From the cell containing the given text, extract its center point as [x, y] coordinate. 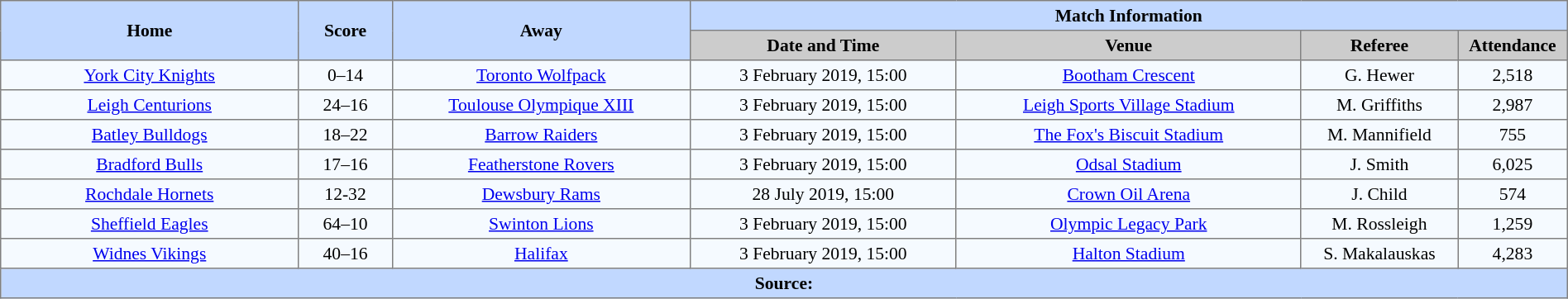
Leigh Sports Village Stadium [1128, 105]
Leigh Centurions [150, 105]
Venue [1128, 45]
J. Smith [1379, 164]
Batley Bulldogs [150, 135]
Rochdale Hornets [150, 194]
Date and Time [823, 45]
Odsal Stadium [1128, 164]
Dewsbury Rams [541, 194]
64–10 [346, 224]
28 July 2019, 15:00 [823, 194]
24–16 [346, 105]
6,025 [1513, 164]
Halifax [541, 254]
2,518 [1513, 75]
Swinton Lions [541, 224]
Away [541, 31]
G. Hewer [1379, 75]
0–14 [346, 75]
Toronto Wolfpack [541, 75]
York City Knights [150, 75]
17–16 [346, 164]
Widnes Vikings [150, 254]
Halton Stadium [1128, 254]
M. Rossleigh [1379, 224]
Home [150, 31]
S. Makalauskas [1379, 254]
Toulouse Olympique XIII [541, 105]
574 [1513, 194]
M. Griffiths [1379, 105]
Crown Oil Arena [1128, 194]
755 [1513, 135]
12-32 [346, 194]
Featherstone Rovers [541, 164]
Olympic Legacy Park [1128, 224]
40–16 [346, 254]
Sheffield Eagles [150, 224]
Source: [784, 283]
18–22 [346, 135]
4,283 [1513, 254]
Attendance [1513, 45]
Bradford Bulls [150, 164]
The Fox's Biscuit Stadium [1128, 135]
Match Information [1128, 16]
Referee [1379, 45]
Bootham Crescent [1128, 75]
Score [346, 31]
J. Child [1379, 194]
M. Mannifield [1379, 135]
2,987 [1513, 105]
Barrow Raiders [541, 135]
1,259 [1513, 224]
